Locate the cell with the specified text and output its [X, Y] center coordinate. 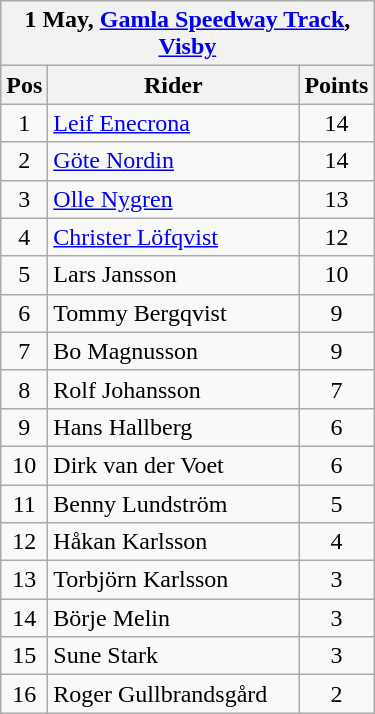
Points [336, 85]
Rolf Johansson [174, 389]
Lars Jansson [174, 275]
Rider [174, 85]
1 May, Gamla Speedway Track, Visby [188, 34]
Roger Gullbrandsgård [174, 694]
Hans Hallberg [174, 427]
Göte Nordin [174, 161]
Sune Stark [174, 656]
15 [24, 656]
Olle Nygren [174, 199]
Leif Enecrona [174, 123]
1 [24, 123]
Bo Magnusson [174, 351]
Håkan Karlsson [174, 542]
Dirk van der Voet [174, 465]
Pos [24, 85]
Benny Lundström [174, 503]
16 [24, 694]
Christer Löfqvist [174, 237]
Börje Melin [174, 618]
Torbjörn Karlsson [174, 580]
8 [24, 389]
Tommy Bergqvist [174, 313]
11 [24, 503]
